Capture the cell that displays the provided text and extract its (x, y) central coordinate. 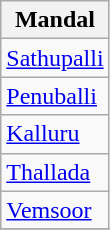
Kalluru (55, 134)
Mandal (55, 20)
Sathupalli (55, 58)
Penuballi (55, 96)
Thallada (55, 172)
Vemsoor (55, 210)
